Output the (X, Y) coordinate of the center of the cell containing the given text.  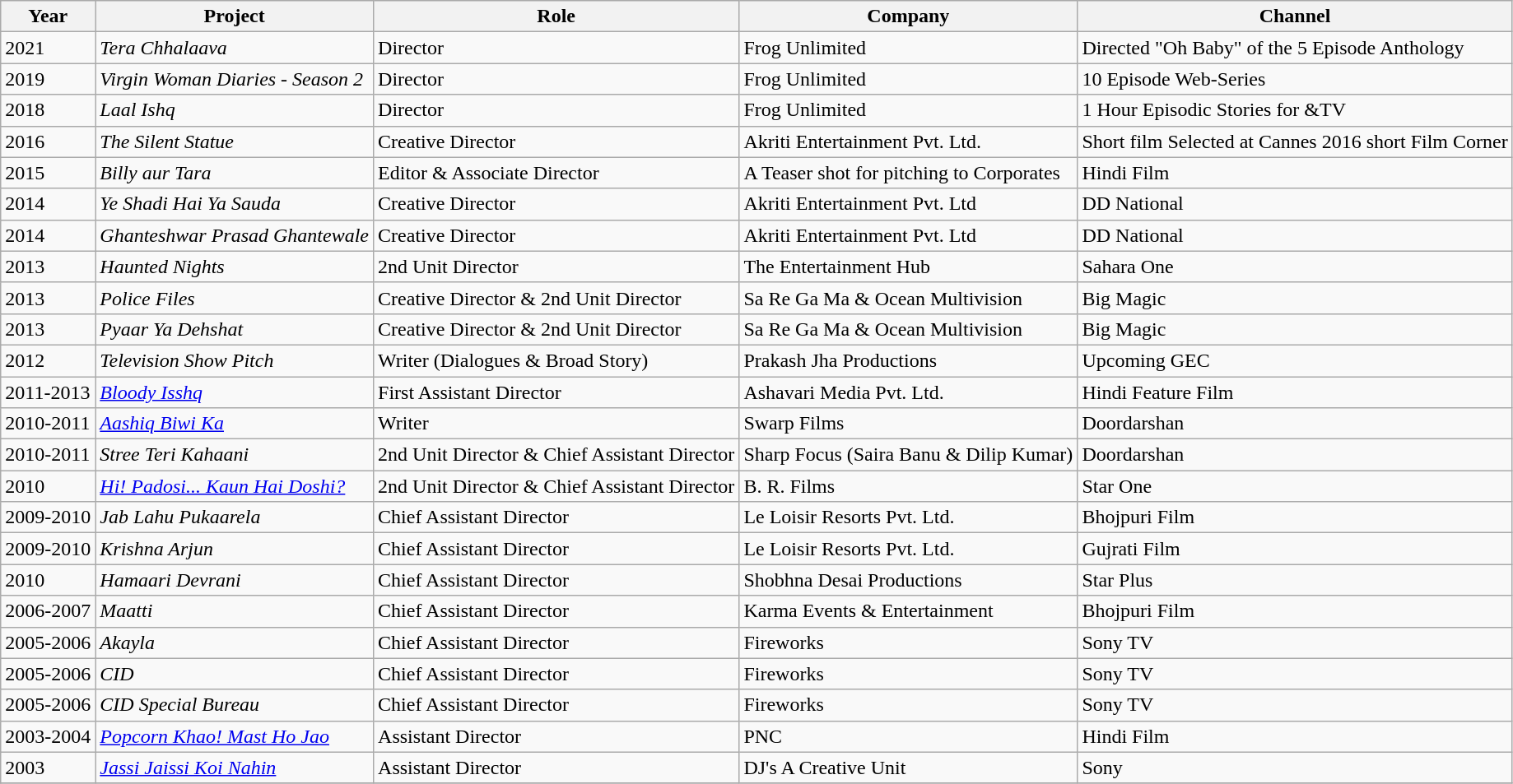
CID Special Bureau (235, 705)
A Teaser shot for pitching to Corporates (909, 173)
Akayla (235, 643)
Sahara One (1295, 267)
Akriti Entertainment Pvt. Ltd. (909, 141)
Aashiq Biwi Ka (235, 424)
Company (909, 16)
Writer (Dialogues & Broad Story) (556, 360)
Krishna Arjun (235, 549)
Hi! Padosi... Kaun Hai Doshi? (235, 486)
2018 (48, 110)
2015 (48, 173)
Channel (1295, 16)
Star Plus (1295, 580)
Swarp Films (909, 424)
DJ's A Creative Unit (909, 768)
2016 (48, 141)
Sharp Focus (Saira Banu & Dilip Kumar) (909, 455)
2006-2007 (48, 611)
Television Show Pitch (235, 360)
The Silent Statue (235, 141)
Jab Lahu Pukaarela (235, 517)
2011-2013 (48, 392)
PNC (909, 736)
The Entertainment Hub (909, 267)
Police Files (235, 298)
Ashavari Media Pvt. Ltd. (909, 392)
Short film Selected at Cannes 2016 short Film Corner (1295, 141)
Shobhna Desai Productions (909, 580)
2003 (48, 768)
Year (48, 16)
Popcorn Khao! Mast Ho Jao (235, 736)
10 Episode Web-Series (1295, 79)
Ye Shadi Hai Ya Sauda (235, 204)
Haunted Nights (235, 267)
Prakash Jha Productions (909, 360)
2021 (48, 48)
Virgin Woman Diaries - Season 2 (235, 79)
2003-2004 (48, 736)
Maatti (235, 611)
Star One (1295, 486)
B. R. Films (909, 486)
Laal Ishq (235, 110)
Ghanteshwar Prasad Ghantewale (235, 235)
Billy aur Tara (235, 173)
Writer (556, 424)
Jassi Jaissi Koi Nahin (235, 768)
Project (235, 16)
Karma Events & Entertainment (909, 611)
Upcoming GEC (1295, 360)
Sony (1295, 768)
2019 (48, 79)
CID (235, 674)
2nd Unit Director (556, 267)
Stree Teri Kahaani (235, 455)
First Assistant Director (556, 392)
Bloody Isshq (235, 392)
Role (556, 16)
Directed "Oh Baby" of the 5 Episode Anthology (1295, 48)
Editor & Associate Director (556, 173)
Hamaari Devrani (235, 580)
2012 (48, 360)
Gujrati Film (1295, 549)
Hindi Feature Film (1295, 392)
Pyaar Ya Dehshat (235, 329)
1 Hour Episodic Stories for &TV (1295, 110)
Tera Chhalaava (235, 48)
